For the text-containing cell, return its midpoint in (x, y) coordinate format. 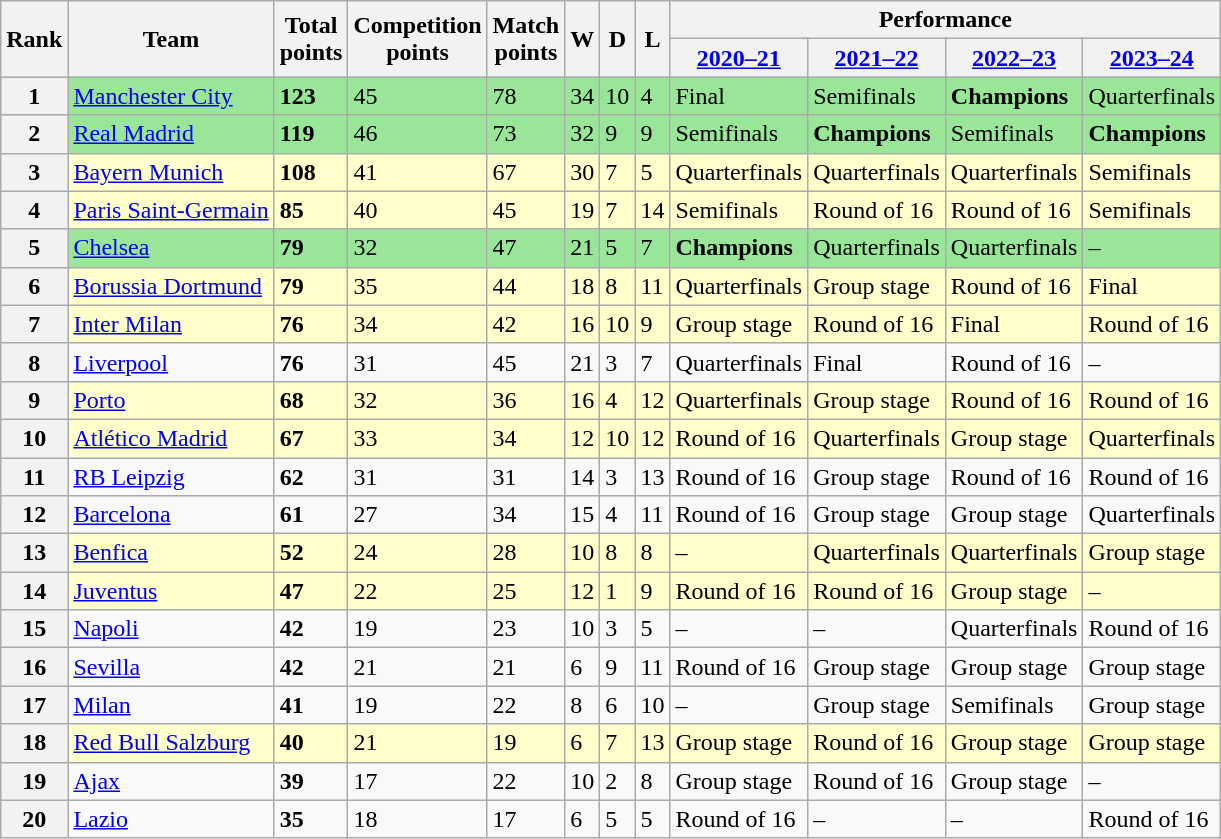
78 (526, 96)
Rank (34, 39)
123 (311, 96)
23 (526, 629)
119 (311, 134)
Performance (946, 20)
25 (526, 591)
36 (526, 400)
2023–24 (1152, 58)
44 (526, 286)
73 (526, 134)
D (618, 39)
Liverpool (171, 362)
108 (311, 172)
L (652, 39)
Totalpoints (311, 39)
Red Bull Salzburg (171, 743)
68 (311, 400)
Chelsea (171, 248)
Team (171, 39)
Atlético Madrid (171, 438)
Manchester City (171, 96)
Inter Milan (171, 324)
Napoli (171, 629)
Sevilla (171, 667)
Matchpoints (526, 39)
85 (311, 210)
Lazio (171, 819)
Real Madrid (171, 134)
46 (418, 134)
39 (311, 781)
Borussia Dortmund (171, 286)
30 (582, 172)
Barcelona (171, 515)
W (582, 39)
Paris Saint-Germain (171, 210)
20 (34, 819)
27 (418, 515)
2020–21 (739, 58)
Porto (171, 400)
52 (311, 553)
Milan (171, 705)
62 (311, 477)
Ajax (171, 781)
28 (526, 553)
Juventus (171, 591)
61 (311, 515)
RB Leipzig (171, 477)
2022–23 (1014, 58)
33 (418, 438)
Bayern Munich (171, 172)
Competitionpoints (418, 39)
2021–22 (877, 58)
Benfica (171, 553)
24 (418, 553)
